Detect which cell encompasses the target text, then output its (x, y) center coordinate. 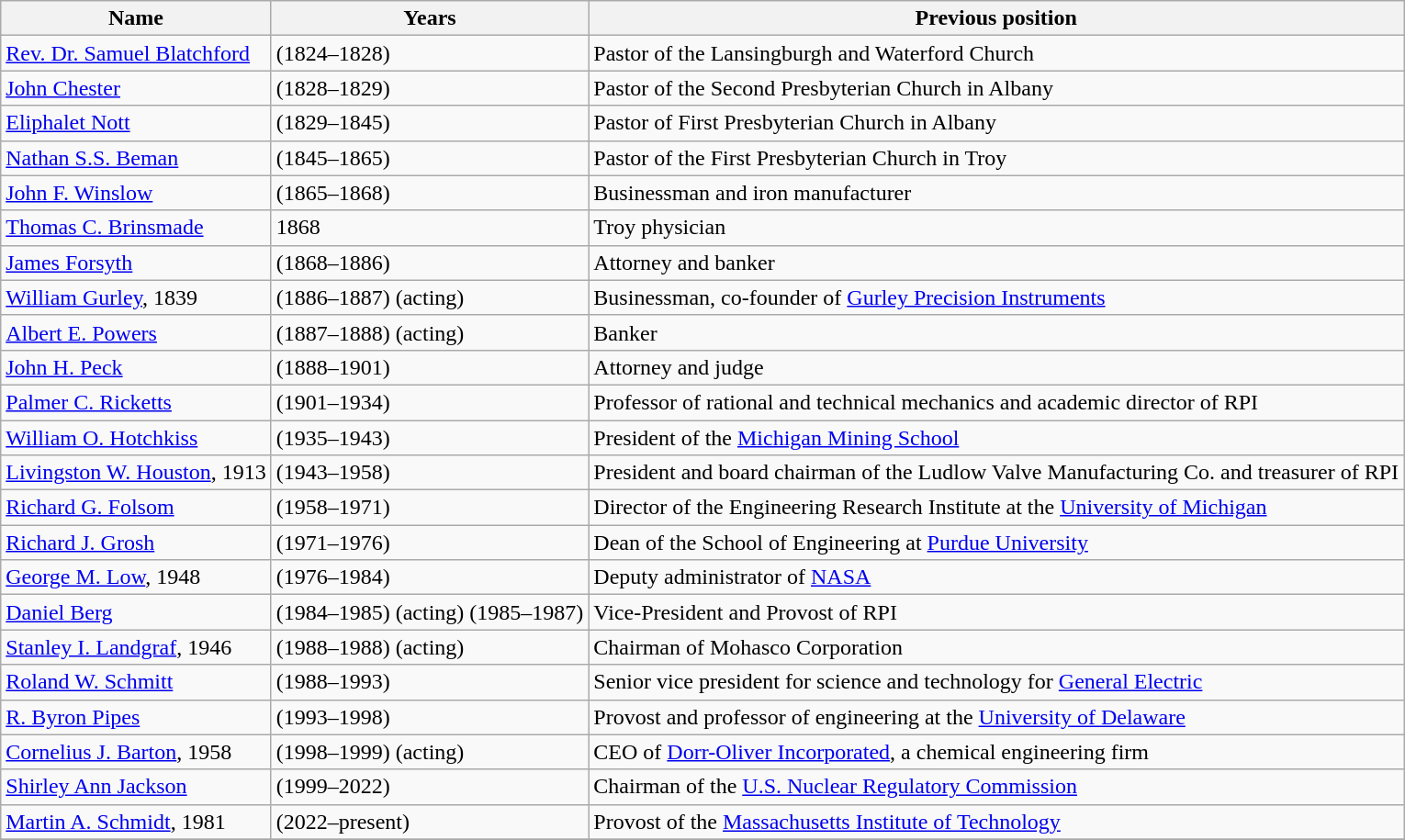
Pastor of the First Presbyterian Church in Troy (996, 158)
Rev. Dr. Samuel Blatchford (136, 53)
(1865–1868) (430, 193)
Provost of the Massachusetts Institute of Technology (996, 822)
Daniel Berg (136, 612)
Provost and professor of engineering at the University of Delaware (996, 717)
(1886–1887) (acting) (430, 297)
Banker (996, 332)
Albert E. Powers (136, 332)
Chairman of Mohasco Corporation (996, 647)
President and board chairman of the Ludlow Valve Manufacturing Co. and treasurer of RPI (996, 473)
Cornelius J. Barton, 1958 (136, 752)
(1887–1888) (acting) (430, 332)
(1829–1845) (430, 123)
Livingston W. Houston, 1913 (136, 473)
President of the Michigan Mining School (996, 438)
Stanley I. Landgraf, 1946 (136, 647)
Years (430, 18)
James Forsyth (136, 263)
Shirley Ann Jackson (136, 787)
Pastor of First Presbyterian Church in Albany (996, 123)
William O. Hotchkiss (136, 438)
Martin A. Schmidt, 1981 (136, 822)
Palmer C. Ricketts (136, 402)
(1824–1828) (430, 53)
(1971–1976) (430, 543)
(1984–1985) (acting) (1985–1987) (430, 612)
(1993–1998) (430, 717)
Chairman of the U.S. Nuclear Regulatory Commission (996, 787)
Dean of the School of Engineering at Purdue University (996, 543)
(2022–present) (430, 822)
(1999–2022) (430, 787)
Vice-President and Provost of RPI (996, 612)
(1828–1829) (430, 88)
Attorney and banker (996, 263)
Richard G. Folsom (136, 508)
Attorney and judge (996, 367)
George M. Low, 1948 (136, 577)
Senior vice president for science and technology for General Electric (996, 682)
R. Byron Pipes (136, 717)
CEO of Dorr-Oliver Incorporated, a chemical engineering firm (996, 752)
Professor of rational and technical mechanics and academic director of RPI (996, 402)
Roland W. Schmitt (136, 682)
Thomas C. Brinsmade (136, 228)
Previous position (996, 18)
William Gurley, 1839 (136, 297)
(1901–1934) (430, 402)
Businessman, co-founder of Gurley Precision Instruments (996, 297)
(1988–1993) (430, 682)
Businessman and iron manufacturer (996, 193)
Troy physician (996, 228)
(1998–1999) (acting) (430, 752)
Pastor of the Second Presbyterian Church in Albany (996, 88)
1868 (430, 228)
Richard J. Grosh (136, 543)
(1976–1984) (430, 577)
Name (136, 18)
(1988–1988) (acting) (430, 647)
(1868–1886) (430, 263)
John Chester (136, 88)
(1888–1901) (430, 367)
John H. Peck (136, 367)
Eliphalet Nott (136, 123)
Director of the Engineering Research Institute at the University of Michigan (996, 508)
Deputy administrator of NASA (996, 577)
John F. Winslow (136, 193)
(1943–1958) (430, 473)
Nathan S.S. Beman (136, 158)
(1958–1971) (430, 508)
Pastor of the Lansingburgh and Waterford Church (996, 53)
(1935–1943) (430, 438)
(1845–1865) (430, 158)
